Scan for the cell matching the given text and deliver its [x, y] coordinate at center. 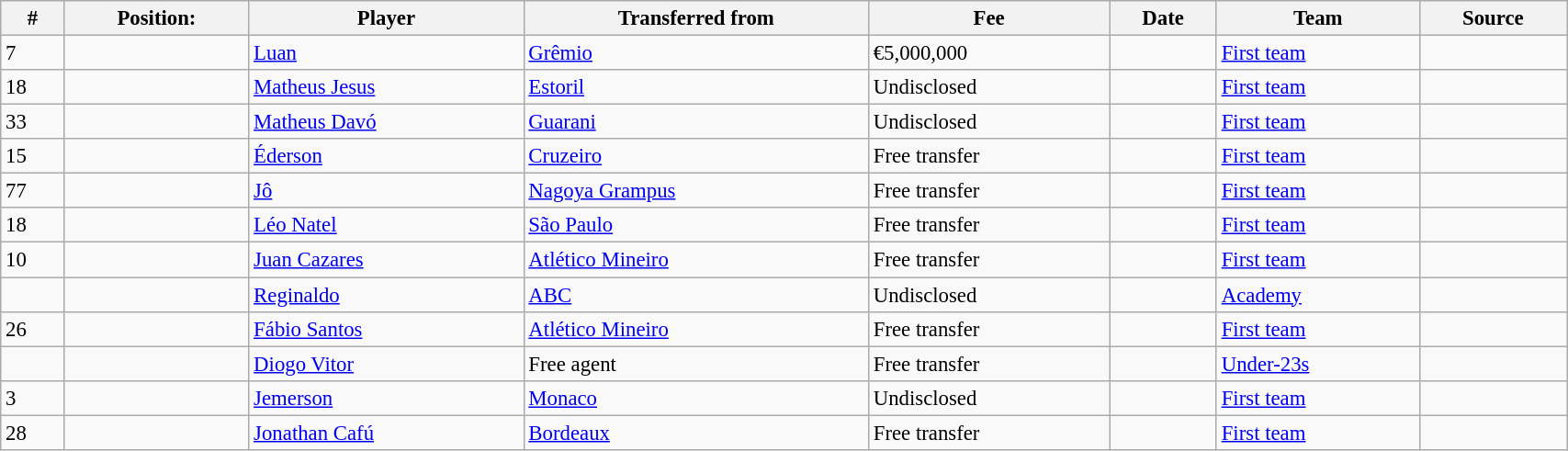
Luan [386, 53]
Jonathan Cafú [386, 433]
€5,000,000 [988, 53]
Player [386, 18]
15 [33, 156]
33 [33, 122]
Grêmio [696, 53]
Source [1493, 18]
Reginaldo [386, 295]
Team [1317, 18]
ABC [696, 295]
Jô [386, 191]
Guarani [696, 122]
28 [33, 433]
26 [33, 329]
Date [1163, 18]
Matheus Jesus [386, 87]
Fábio Santos [386, 329]
Free agent [696, 364]
Matheus Davó [386, 122]
Diogo Vitor [386, 364]
Léo Natel [386, 225]
Academy [1317, 295]
Fee [988, 18]
10 [33, 260]
3 [33, 398]
São Paulo [696, 225]
Transferred from [696, 18]
Juan Cazares [386, 260]
Position: [156, 18]
# [33, 18]
Jemerson [386, 398]
Bordeaux [696, 433]
Nagoya Grampus [696, 191]
Éderson [386, 156]
Monaco [696, 398]
7 [33, 53]
77 [33, 191]
Cruzeiro [696, 156]
Estoril [696, 87]
Under-23s [1317, 364]
